Return (X, Y) of the center of cell containing provided text 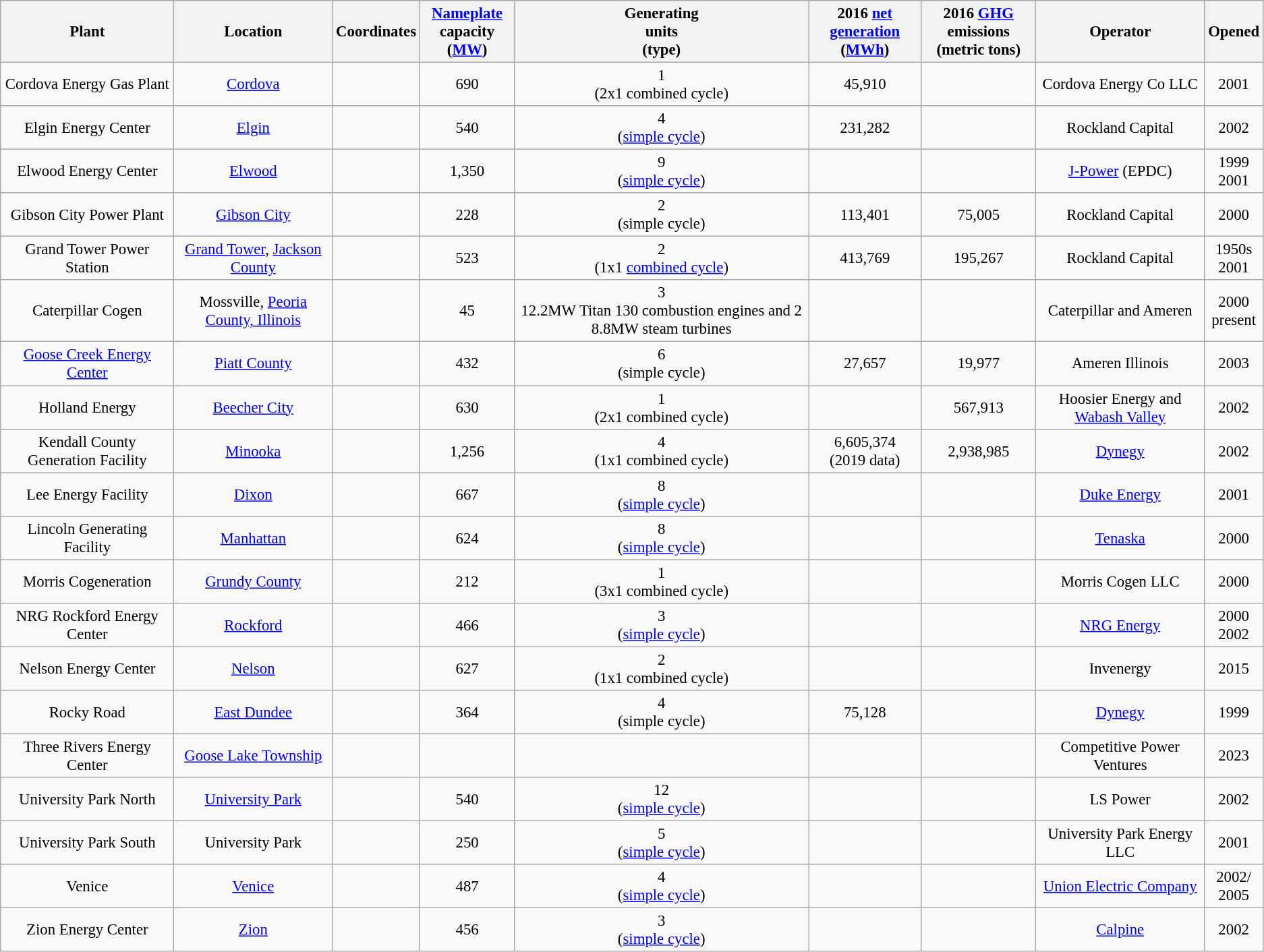
690 (467, 85)
624 (467, 538)
Caterpillar and Ameren (1120, 311)
5(simple cycle) (662, 843)
1,256 (467, 450)
Competitive Power Ventures (1120, 755)
Elwood (254, 171)
Grundy County (254, 581)
456 (467, 930)
413,769 (865, 259)
113,401 (865, 214)
2000present (1234, 311)
630 (467, 407)
Gibson City Power Plant (88, 214)
1950s2001 (1234, 259)
Nelson (254, 669)
Morris Cogeneration (88, 581)
Cordova Energy Co LLC (1120, 85)
Calpine (1120, 930)
Rocky Road (88, 712)
Operator (1120, 32)
195,267 (979, 259)
45,910 (865, 85)
45 (467, 311)
12(simple cycle) (662, 800)
Invenergy (1120, 669)
Caterpillar Cogen (88, 311)
NRG Energy (1120, 626)
Ameren Illinois (1120, 364)
NRG Rockford Energy Center (88, 626)
Elgin Energy Center (88, 128)
6(simple cycle) (662, 364)
University Park North (88, 800)
19992001 (1234, 171)
Rockford (254, 626)
Duke Energy (1120, 495)
75,128 (865, 712)
Tenaska (1120, 538)
Goose Creek Energy Center (88, 364)
2016 net generation (MWh) (865, 32)
627 (467, 669)
312.2MW Titan 130 combustion engines and 2 8.8MW steam turbines (662, 311)
Zion Energy Center (88, 930)
Cordova Energy Gas Plant (88, 85)
Zion (254, 930)
Piatt County (254, 364)
2,938,985 (979, 450)
2016 GHG emissions (metric tons) (979, 32)
2(simple cycle) (662, 214)
Union Electric Company (1120, 886)
364 (467, 712)
Plant (88, 32)
Gibson City (254, 214)
Coordinates (376, 32)
231,282 (865, 128)
J-Power (EPDC) (1120, 171)
Dixon (254, 495)
Manhattan (254, 538)
466 (467, 626)
Grand Tower Power Station (88, 259)
432 (467, 364)
20002002 (1234, 626)
667 (467, 495)
Generating units (type) (662, 32)
Beecher City (254, 407)
Mossville, Peoria County, Illinois (254, 311)
East Dundee (254, 712)
567,913 (979, 407)
University Park South (88, 843)
Elgin (254, 128)
Lee Energy Facility (88, 495)
2023 (1234, 755)
1(3x1 combined cycle) (662, 581)
250 (467, 843)
2003 (1234, 364)
Three Rivers Energy Center (88, 755)
Goose Lake Township (254, 755)
Grand Tower, Jackson County (254, 259)
Location (254, 32)
1999 (1234, 712)
Morris Cogen LLC (1120, 581)
University Park Energy LLC (1120, 843)
Nelson Energy Center (88, 669)
Kendall County Generation Facility (88, 450)
523 (467, 259)
Opened (1234, 32)
9(simple cycle) (662, 171)
Lincoln Generating Facility (88, 538)
4(1x1 combined cycle) (662, 450)
228 (467, 214)
19,977 (979, 364)
27,657 (865, 364)
LS Power (1120, 800)
6,605,374 (2019 data) (865, 450)
Hoosier Energy and Wabash Valley (1120, 407)
212 (467, 581)
75,005 (979, 214)
Holland Energy (88, 407)
2015 (1234, 669)
Minooka (254, 450)
Elwood Energy Center (88, 171)
487 (467, 886)
Nameplatecapacity (MW) (467, 32)
Cordova (254, 85)
1,350 (467, 171)
2002/2005 (1234, 886)
